Scan for the cell matching the given text and deliver its (x, y) coordinate at center. 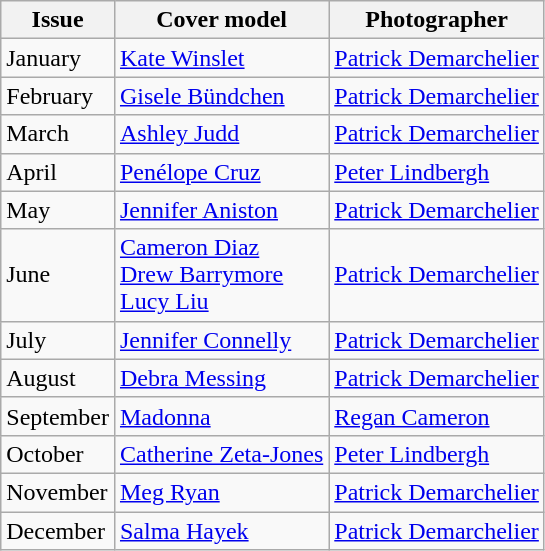
November (58, 492)
Jennifer Aniston (221, 210)
January (58, 58)
Gisele Bündchen (221, 96)
July (58, 340)
Salma Hayek (221, 531)
December (58, 531)
Regan Cameron (437, 416)
Ashley Judd (221, 134)
Meg Ryan (221, 492)
Cover model (221, 20)
Penélope Cruz (221, 172)
Debra Messing (221, 378)
August (58, 378)
September (58, 416)
Photographer (437, 20)
Issue (58, 20)
June (58, 275)
Kate Winslet (221, 58)
Jennifer Connelly (221, 340)
October (58, 454)
March (58, 134)
February (58, 96)
Madonna (221, 416)
April (58, 172)
Cameron DiazDrew BarrymoreLucy Liu (221, 275)
May (58, 210)
Catherine Zeta-Jones (221, 454)
